Return the (X, Y) coordinate for the center point of the cell that contains the specified text.  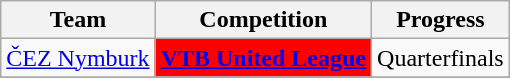
Competition (263, 20)
ČEZ Nymburk (78, 58)
Quarterfinals (441, 58)
Progress (441, 20)
VTB United League (263, 58)
Team (78, 20)
